From the cell containing the given text, extract its center point as [x, y] coordinate. 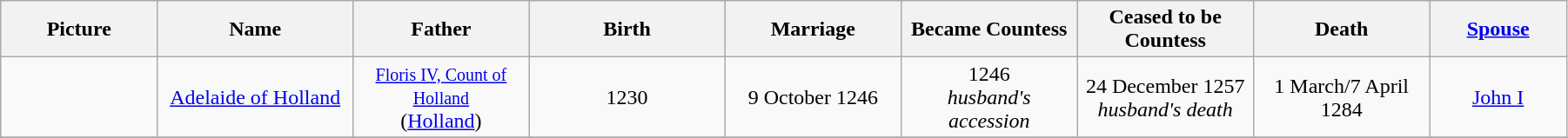
Father [441, 30]
Became Countess [989, 30]
John I [1498, 97]
Floris IV, Count of Holland(Holland) [441, 97]
1 March/7 April 1284 [1341, 97]
Name [256, 30]
Spouse [1498, 30]
Death [1341, 30]
Ceased to be Countess [1165, 30]
1230 [627, 97]
Marriage [813, 30]
9 October 1246 [813, 97]
Adelaide of Holland [256, 97]
1246husband's accession [989, 97]
Picture [79, 30]
Birth [627, 30]
24 December 1257husband's death [1165, 97]
